Extract the (X, Y) coordinate from the center of the cell holding the provided text.  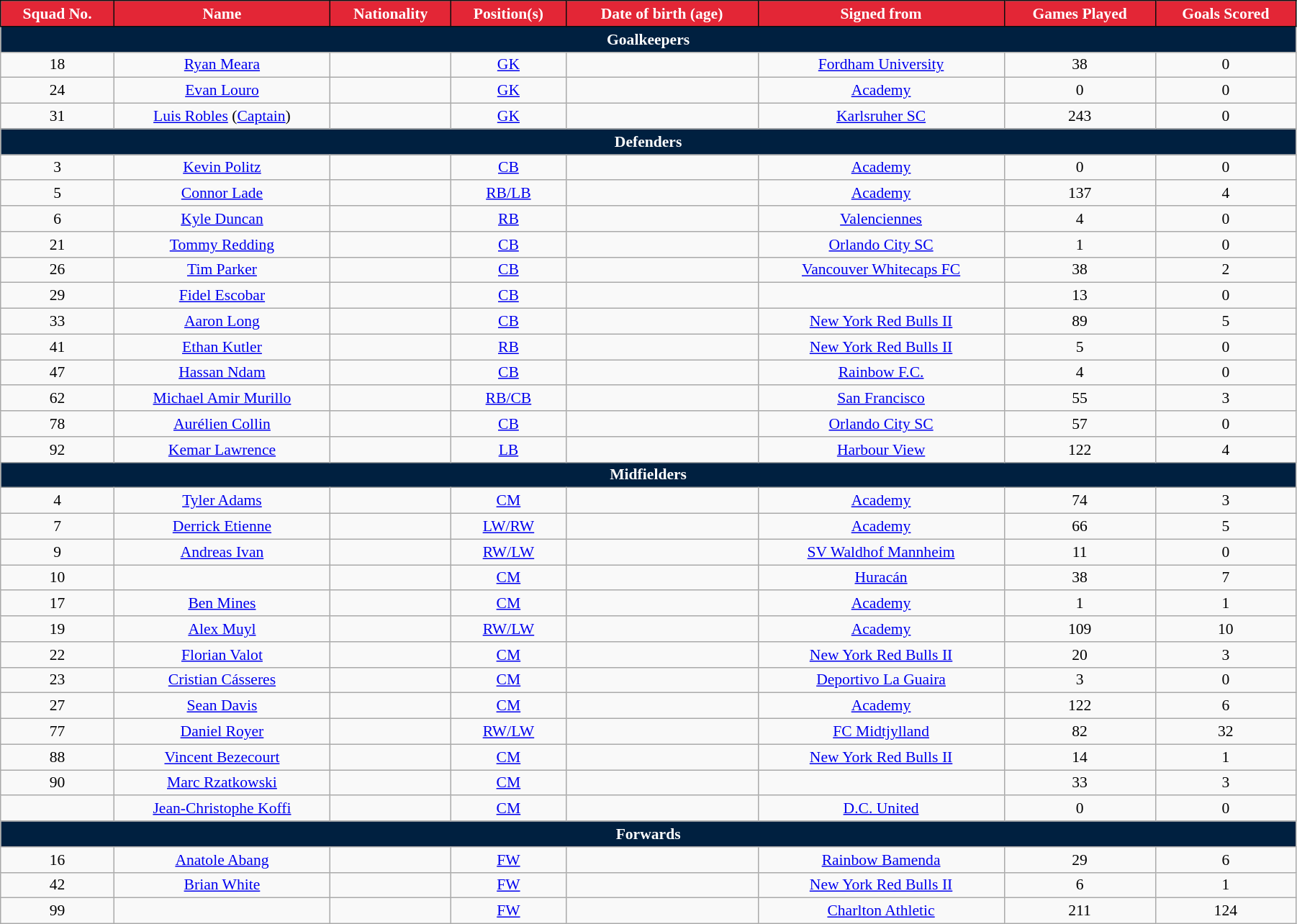
16 (58, 860)
Aurélien Collin (222, 424)
211 (1080, 911)
Kevin Politz (222, 168)
RB/CB (508, 399)
27 (58, 706)
San Francisco (881, 399)
Huracán (881, 578)
FC Midtjylland (881, 732)
Cristian Cásseres (222, 680)
31 (58, 117)
124 (1225, 911)
Andreas Ivan (222, 552)
LW/RW (508, 527)
Signed from (881, 14)
55 (1080, 399)
Aaron Long (222, 322)
Fidel Escobar (222, 296)
Goals Scored (1225, 14)
Tyler Adams (222, 501)
Charlton Athletic (881, 911)
Hassan Ndam (222, 373)
Derrick Etienne (222, 527)
26 (58, 270)
Games Played (1080, 14)
Luis Robles (Captain) (222, 117)
Midfielders (648, 475)
9 (58, 552)
Ben Mines (222, 604)
47 (58, 373)
Goalkeepers (648, 40)
137 (1080, 194)
Position(s) (508, 14)
Forwards (648, 834)
66 (1080, 527)
Tim Parker (222, 270)
Nationality (391, 14)
109 (1080, 629)
21 (58, 245)
57 (1080, 424)
90 (58, 783)
82 (1080, 732)
Tommy Redding (222, 245)
88 (58, 757)
Date of birth (age) (662, 14)
Connor Lade (222, 194)
41 (58, 347)
23 (58, 680)
18 (58, 65)
Alex Muyl (222, 629)
Anatole Abang (222, 860)
Vancouver Whitecaps FC (881, 270)
RB/LB (508, 194)
Daniel Royer (222, 732)
Name (222, 14)
74 (1080, 501)
17 (58, 604)
Ethan Kutler (222, 347)
Kyle Duncan (222, 219)
92 (58, 450)
Karlsruher SC (881, 117)
Rainbow Bamenda (881, 860)
Kemar Lawrence (222, 450)
Deportivo La Guaira (881, 680)
Squad No. (58, 14)
24 (58, 91)
42 (58, 885)
Jean-Christophe Koffi (222, 809)
SV Waldhof Mannheim (881, 552)
243 (1080, 117)
89 (1080, 322)
62 (58, 399)
2 (1225, 270)
19 (58, 629)
Brian White (222, 885)
Evan Louro (222, 91)
11 (1080, 552)
Marc Rzatkowski (222, 783)
LB (508, 450)
Defenders (648, 142)
Florian Valot (222, 655)
20 (1080, 655)
Harbour View (881, 450)
Vincent Bezecourt (222, 757)
Valenciennes (881, 219)
Ryan Meara (222, 65)
Michael Amir Murillo (222, 399)
22 (58, 655)
32 (1225, 732)
14 (1080, 757)
99 (58, 911)
77 (58, 732)
Rainbow F.C. (881, 373)
Sean Davis (222, 706)
Fordham University (881, 65)
D.C. United (881, 809)
13 (1080, 296)
78 (58, 424)
